Return (x, y) of the center of cell containing provided text 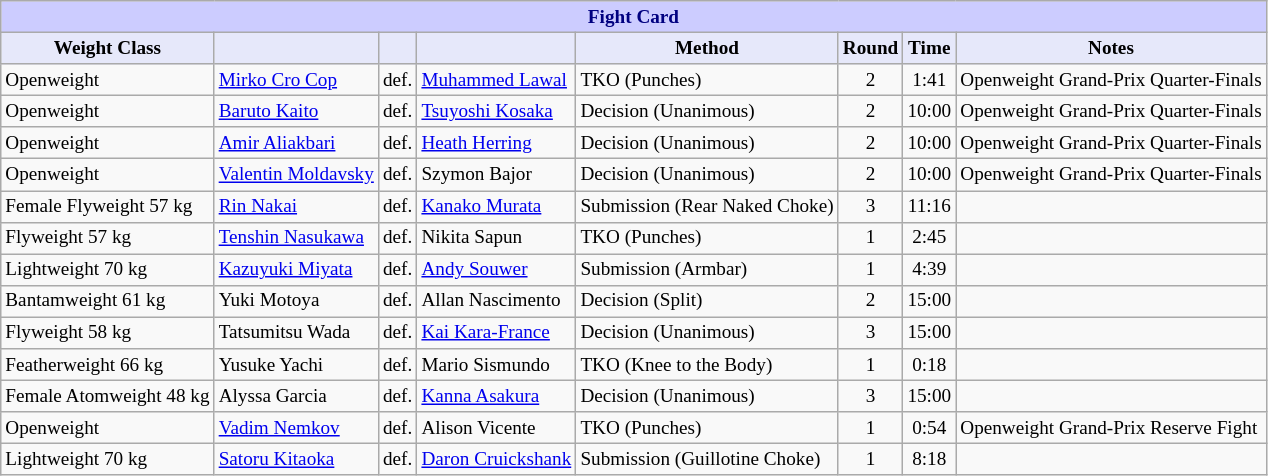
Tatsumitsu Wada (296, 333)
Daron Cruickshank (496, 460)
Fight Card (634, 17)
Weight Class (108, 48)
Rin Nakai (296, 206)
Submission (Guillotine Choke) (707, 460)
Andy Souwer (496, 270)
Female Flyweight 57 kg (108, 206)
Kanako Murata (496, 206)
Mario Sismundo (496, 365)
Vadim Nemkov (296, 428)
Kazuyuki Miyata (296, 270)
Yusuke Yachi (296, 365)
Heath Herring (496, 143)
Alison Vicente (496, 428)
Mirko Cro Cop (296, 80)
0:54 (930, 428)
Flyweight 57 kg (108, 238)
TKO (Knee to the Body) (707, 365)
Muhammed Lawal (496, 80)
Baruto Kaito (296, 111)
Allan Nascimento (496, 301)
Submission (Rear Naked Choke) (707, 206)
Openweight Grand-Prix Reserve Fight (1111, 428)
Kai Kara-France (496, 333)
Valentin Moldavsky (296, 175)
Amir Aliakbari (296, 143)
Submission (Armbar) (707, 270)
Yuki Motoya (296, 301)
Tsuyoshi Kosaka (496, 111)
Kanna Asakura (496, 396)
1:41 (930, 80)
11:16 (930, 206)
Szymon Bajor (496, 175)
Notes (1111, 48)
0:18 (930, 365)
Time (930, 48)
Alyssa Garcia (296, 396)
Satoru Kitaoka (296, 460)
Tenshin Nasukawa (296, 238)
8:18 (930, 460)
Bantamweight 61 kg (108, 301)
Female Atomweight 48 kg (108, 396)
Method (707, 48)
Decision (Split) (707, 301)
Flyweight 58 kg (108, 333)
4:39 (930, 270)
2:45 (930, 238)
Nikita Sapun (496, 238)
Featherweight 66 kg (108, 365)
Round (870, 48)
